Return [x, y] of the center of cell containing provided text 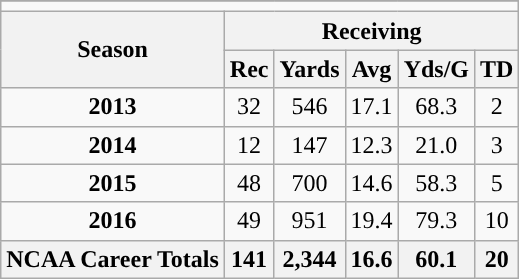
700 [310, 183]
147 [310, 145]
2013 [113, 107]
32 [249, 107]
2 [497, 107]
79.3 [436, 221]
546 [310, 107]
TD [497, 69]
58.3 [436, 183]
21.0 [436, 145]
17.1 [372, 107]
3 [497, 145]
20 [497, 259]
12 [249, 145]
Yards [310, 69]
2016 [113, 221]
10 [497, 221]
2015 [113, 183]
19.4 [372, 221]
16.6 [372, 259]
Avg [372, 69]
14.6 [372, 183]
12.3 [372, 145]
Receiving [372, 31]
141 [249, 259]
2,344 [310, 259]
Season [113, 50]
68.3 [436, 107]
5 [497, 183]
Yds/G [436, 69]
49 [249, 221]
NCAA Career Totals [113, 259]
60.1 [436, 259]
951 [310, 221]
Rec [249, 69]
2014 [113, 145]
48 [249, 183]
